Find where the given text appears and provide that cell's center as (X, Y) coordinate. 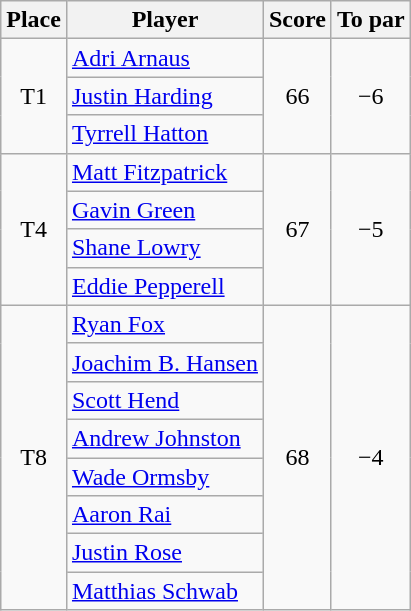
Adri Arnaus (164, 58)
66 (297, 96)
Joachim B. Hansen (164, 362)
−4 (370, 457)
Scott Hend (164, 400)
Justin Harding (164, 96)
Matthias Schwab (164, 591)
−5 (370, 229)
Tyrrell Hatton (164, 134)
Shane Lowry (164, 248)
Wade Ormsby (164, 477)
Andrew Johnston (164, 438)
T4 (34, 229)
Player (164, 20)
Score (297, 20)
−6 (370, 96)
Place (34, 20)
Ryan Fox (164, 324)
Eddie Pepperell (164, 286)
67 (297, 229)
T1 (34, 96)
Justin Rose (164, 553)
Gavin Green (164, 210)
T8 (34, 457)
To par (370, 20)
Aaron Rai (164, 515)
Matt Fitzpatrick (164, 172)
68 (297, 457)
